Output the [X, Y] coordinate of the center of the cell containing the given text.  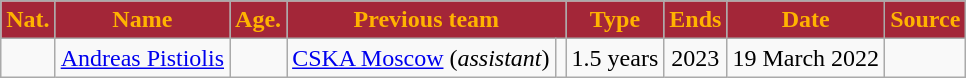
Nat. [28, 20]
Previous team [426, 20]
Type [615, 20]
Age. [258, 20]
Source [926, 20]
2023 [696, 58]
Date [806, 20]
Ends [696, 20]
19 March 2022 [806, 58]
1.5 years [615, 58]
Andreas Pistiolis [142, 58]
Name [142, 20]
CSKA Moscow (assistant) [421, 58]
